Identify which cell holds the provided text, then report its [X, Y] central coordinate. 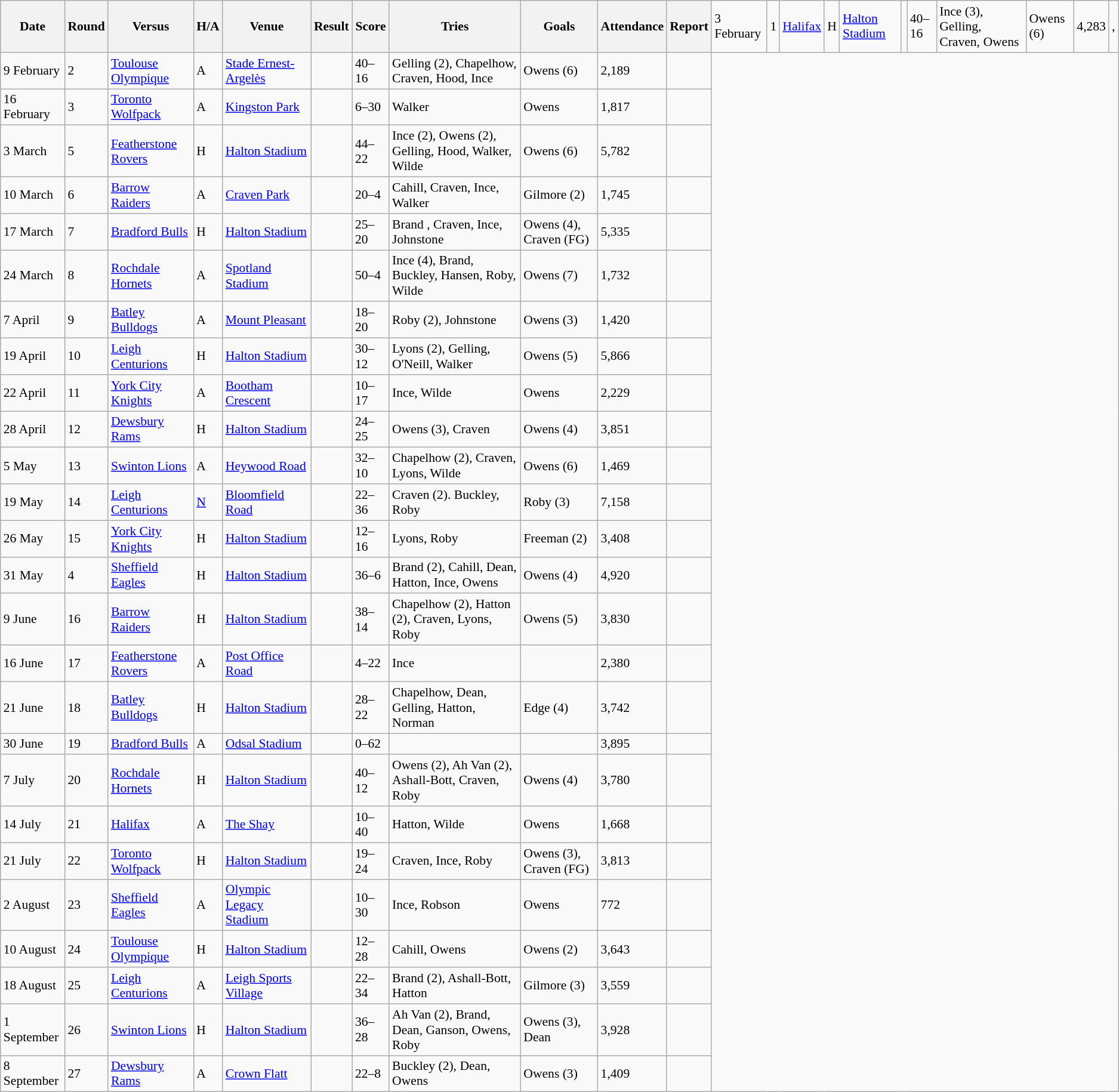
3 [86, 107]
Ince (2), Owens (2), Gelling, Hood, Walker, Wilde [455, 152]
Chapelhow (2), Craven, Lyons, Wilde [455, 465]
19 [86, 744]
Owens (4), Craven (FG) [559, 232]
18–20 [371, 320]
12–28 [371, 949]
Owens (3), Craven (FG) [559, 860]
Ince, Wilde [455, 393]
10 March [33, 196]
3 March [33, 152]
Ince (3), Gelling, Craven, Owens [981, 26]
3,780 [633, 781]
7 [86, 232]
28 April [33, 430]
Cahill, Owens [455, 949]
36–28 [371, 1030]
23 [86, 905]
Craven Park [267, 196]
Ince [455, 664]
21 June [33, 708]
Cahill, Craven, Ince, Walker [455, 196]
8 [86, 276]
1,817 [633, 107]
25–20 [371, 232]
Mount Pleasant [267, 320]
Leigh Sports Village [267, 986]
17 [86, 664]
26 [86, 1030]
0–62 [371, 744]
Roby (3) [559, 502]
25 [86, 986]
Heywood Road [267, 465]
14 July [33, 825]
Gelling (2), Chapelhow, Craven, Hood, Ince [455, 70]
Goals [559, 26]
20 [86, 781]
Walker [455, 107]
Hatton, Wilde [455, 825]
Owens (3), Craven [455, 430]
22–8 [371, 1074]
3,408 [633, 538]
14 [86, 502]
2 August [33, 905]
The Shay [267, 825]
Bootham Crescent [267, 393]
Odsal Stadium [267, 744]
Attendance [633, 26]
22–36 [371, 502]
Result [332, 26]
Craven, Ince, Roby [455, 860]
21 July [33, 860]
Venue [267, 26]
18 August [33, 986]
5,866 [633, 357]
3,895 [633, 744]
27 [86, 1074]
Date [33, 26]
Crown Flatt [267, 1074]
17 March [33, 232]
5,335 [633, 232]
28–22 [371, 708]
19 May [33, 502]
24 [86, 949]
38–14 [371, 619]
Roby (2), Johnstone [455, 320]
Brand (2), Cahill, Dean, Hatton, Ince, Owens [455, 575]
12 [86, 430]
4,920 [633, 575]
H/A [208, 26]
Buckley (2), Dean, Owens [455, 1074]
3,813 [633, 860]
Round [86, 26]
22 [86, 860]
7,158 [633, 502]
21 [86, 825]
Bloomfield Road [267, 502]
N [208, 502]
3,742 [633, 708]
3,928 [633, 1030]
7 April [33, 320]
772 [633, 905]
22 April [33, 393]
Brand (2), Ashall-Bott, Hatton [455, 986]
22–34 [371, 986]
Ah Van (2), Brand, Dean, Ganson, Owens, Roby [455, 1030]
Craven (2). Buckley, Roby [455, 502]
30–12 [371, 357]
Lyons, Roby [455, 538]
16 June [33, 664]
20–4 [371, 196]
19 April [33, 357]
1,420 [633, 320]
Chapelhow, Dean, Gelling, Hatton, Norman [455, 708]
1,469 [633, 465]
3,559 [633, 986]
2,229 [633, 393]
Score [371, 26]
4–22 [371, 664]
1 September [33, 1030]
Owens (7) [559, 276]
30 June [33, 744]
Spotland Stadium [267, 276]
Report [689, 26]
10–17 [371, 393]
11 [86, 393]
Lyons (2), Gelling, O'Neill, Walker [455, 357]
6–30 [371, 107]
9 February [33, 70]
Owens (2) [559, 949]
5 May [33, 465]
13 [86, 465]
Kingston Park [267, 107]
1,745 [633, 196]
10 [86, 357]
Owens (2), Ah Van (2), Ashall-Bott, Craven, Roby [455, 781]
3 February [739, 26]
Versus [150, 26]
5 [86, 152]
9 June [33, 619]
8 September [33, 1074]
10 August [33, 949]
10–30 [371, 905]
Owens (3), Dean [559, 1030]
10–40 [371, 825]
Stade Ernest-Argelès [267, 70]
3,830 [633, 619]
Tries [455, 26]
Ince, Robson [455, 905]
36–6 [371, 575]
16 [86, 619]
19–24 [371, 860]
16 February [33, 107]
Olympic Legacy Stadium [267, 905]
9 [86, 320]
1,668 [633, 825]
Ince (4), Brand, Buckley, Hansen, Roby, Wilde [455, 276]
2,380 [633, 664]
Edge (4) [559, 708]
5,782 [633, 152]
Brand , Craven, Ince, Johnstone [455, 232]
1,409 [633, 1074]
2 [86, 70]
6 [86, 196]
18 [86, 708]
4,283 [1091, 26]
32–10 [371, 465]
1 [773, 26]
2,189 [633, 70]
40–12 [371, 781]
44–22 [371, 152]
15 [86, 538]
24 March [33, 276]
7 July [33, 781]
26 May [33, 538]
Chapelhow (2), Hatton (2), Craven, Lyons, Roby [455, 619]
Post Office Road [267, 664]
3,851 [633, 430]
1,732 [633, 276]
Freeman (2) [559, 538]
50–4 [371, 276]
, [1114, 26]
Gilmore (2) [559, 196]
12–16 [371, 538]
Gilmore (3) [559, 986]
3,643 [633, 949]
24–25 [371, 430]
4 [86, 575]
31 May [33, 575]
